Search for the cell housing the specified text and yield its (x, y) center coordinate. 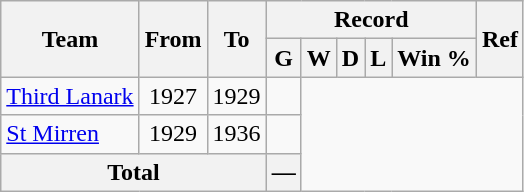
Record (371, 20)
Team (70, 39)
1927 (173, 96)
Total (134, 172)
Ref (500, 39)
St Mirren (70, 134)
Third Lanark (70, 96)
To (236, 39)
1936 (236, 134)
Win % (434, 58)
— (284, 172)
From (173, 39)
L (378, 58)
G (284, 58)
D (350, 58)
W (318, 58)
